Capture the cell that displays the provided text and extract its [x, y] central coordinate. 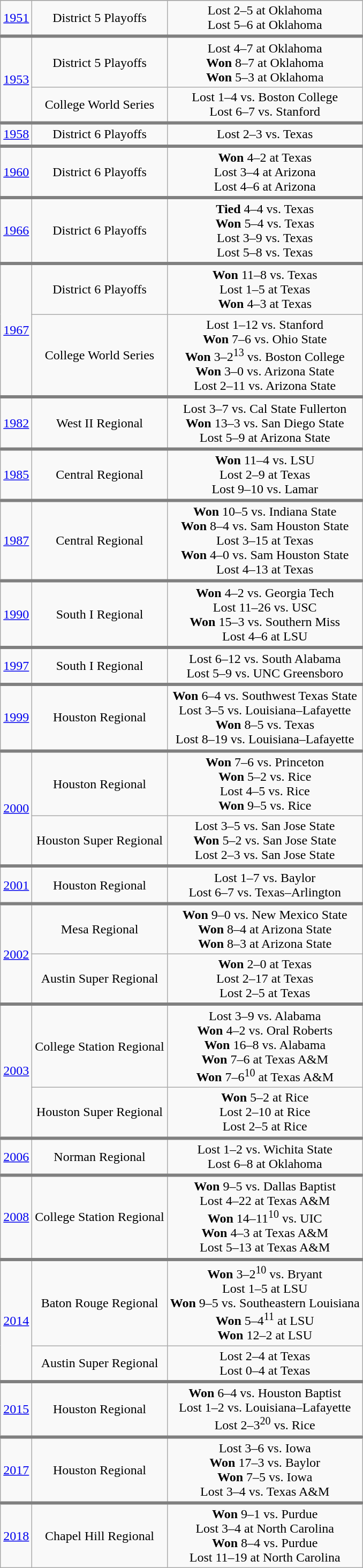
2014 [16, 1321]
Lost 3–9 vs. AlabamaWon 4–2 vs. Oral RobertsWon 16–8 vs. AlabamaWon 7–6 at Texas A&MWon 7–610 at Texas A&M [264, 1046]
Won 10–5 vs. Indiana StateWon 8–4 vs. Sam Houston StateLost 3–15 at TexasWon 4–0 vs. Sam Houston StateLost 4–13 at Texas [264, 541]
1951 [16, 18]
Won 3–210 vs. BryantLost 1–5 at LSUWon 9–5 vs. Southeastern LouisianaWon 5–411 at LSUWon 12–2 at LSU [264, 1302]
Chapel Hill Regional [100, 1536]
Won 9–0 vs. New Mexico StateWon 8–4 at Arizona StateWon 8–3 at Arizona State [264, 929]
1967 [16, 330]
Norman Regional [100, 1157]
Lost 6–12 vs. South AlabamaLost 5–9 vs. UNC Greensboro [264, 666]
Lost 3–5 vs. San Jose StateWon 5–2 vs. San Jose StateLost 2–3 vs. San Jose State [264, 841]
Lost 2–4 at TexasLost 0–4 at Texas [264, 1363]
1985 [16, 474]
Won 9–1 vs. PurdueLost 3–4 at North CarolinaWon 8–4 vs. PurdueLost 11–19 at North Carolina [264, 1536]
Mesa Regional [100, 929]
Won 11–8 vs. TexasLost 1–5 at TexasWon 4–3 at Texas [264, 289]
1958 [16, 135]
2015 [16, 1409]
Baton Rouge Regional [100, 1302]
Won 2–0 at TexasLost 2–17 at TexasLost 2–5 at Texas [264, 979]
Lost 4–7 at OklahomaWon 8–7 at OklahomaWon 5–3 at Oklahoma [264, 62]
2001 [16, 885]
2018 [16, 1536]
Lost 3–6 vs. IowaWon 17–3 vs. BaylorWon 7–5 vs. IowaLost 3–4 vs. Texas A&M [264, 1470]
Lost 2–5 at OklahomaLost 5–6 at Oklahoma [264, 18]
Won 11–4 vs. LSULost 2–9 at TexasLost 9–10 vs. Lamar [264, 474]
Won 4–2 at TexasLost 3–4 at ArizonaLost 4–6 at Arizona [264, 171]
Won 4–2 vs. Georgia TechLost 11–26 vs. USCWon 15–3 vs. Southern MissLost 4–6 at LSU [264, 614]
2017 [16, 1470]
2002 [16, 954]
Lost 1–4 vs. Boston CollegeLost 6–7 vs. Stanford [264, 105]
2000 [16, 809]
1960 [16, 171]
Lost 1–7 vs. BaylorLost 6–7 vs. Texas–Arlington [264, 885]
2003 [16, 1071]
Lost 3–7 vs. Cal State FullertonWon 13–3 vs. San Diego StateLost 5–9 at Arizona State [264, 423]
2006 [16, 1157]
Won 6–4 vs. Southwest Texas StateLost 3–5 vs. Louisiana–LafayetteWon 8–5 vs. TexasLost 8–19 vs. Louisiana–Lafayette [264, 718]
1997 [16, 666]
1987 [16, 541]
Won 7–6 vs. PrincetonWon 5–2 vs. RiceLost 4–5 vs. RiceWon 9–5 vs. Rice [264, 783]
Lost 2–3 vs. Texas [264, 135]
Won 5–2 at RiceLost 2–10 at Rice Lost 2–5 at Rice [264, 1112]
2008 [16, 1217]
Won 6–4 vs. Houston BaptistLost 1–2 vs. Louisiana–LafayetteLost 2–320 vs. Rice [264, 1409]
Lost 1–12 vs. StanfordWon 7–6 vs. Ohio StateWon 3–213 vs. Boston CollegeWon 3–0 vs. Arizona StateLost 2–11 vs. Arizona State [264, 356]
1990 [16, 614]
1966 [16, 231]
1982 [16, 423]
Won 9–5 vs. Dallas BaptistLost 4–22 at Texas A&MWon 14–1110 vs. UICWon 4–3 at Texas A&MLost 5–13 at Texas A&M [264, 1217]
1999 [16, 718]
Lost 1–2 vs. Wichita StateLost 6–8 at Oklahoma [264, 1157]
1953 [16, 80]
Tied 4–4 vs. TexasWon 5–4 vs. TexasLost 3–9 vs. TexasLost 5–8 vs. Texas [264, 231]
West II Regional [100, 423]
